Find where the given text appears and provide that cell's center as [X, Y] coordinate. 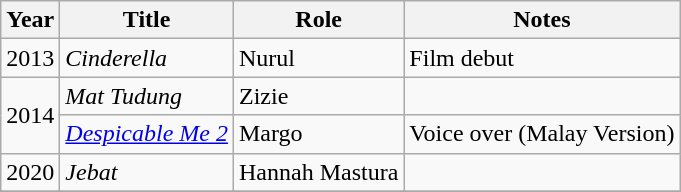
Cinderella [147, 58]
Film debut [542, 58]
2020 [30, 172]
Despicable Me 2 [147, 134]
Year [30, 20]
Voice over (Malay Version) [542, 134]
Zizie [318, 96]
2014 [30, 115]
Margo [318, 134]
2013 [30, 58]
Hannah Mastura [318, 172]
Role [318, 20]
Mat Tudung [147, 96]
Jebat [147, 172]
Nurul [318, 58]
Title [147, 20]
Notes [542, 20]
